Scan for the cell matching the given text and deliver its (x, y) coordinate at center. 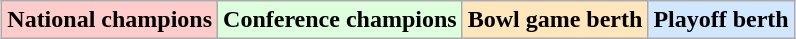
Playoff berth (721, 20)
National champions (110, 20)
Conference champions (340, 20)
Bowl game berth (555, 20)
